Output the [X, Y] coordinate of the center of the cell containing the given text.  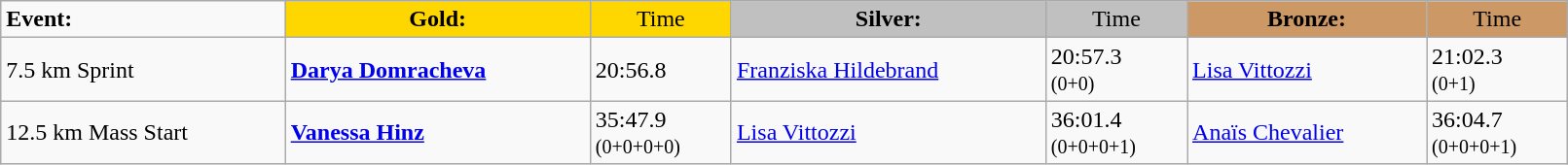
21:02.3(0+1) [1497, 70]
Anaïs Chevalier [1307, 132]
12.5 km Mass Start [143, 132]
Vanessa Hinz [438, 132]
35:47.9(0+0+0+0) [660, 132]
Gold: [438, 19]
20:56.8 [660, 70]
Franziska Hildebrand [888, 70]
Silver: [888, 19]
36:01.4(0+0+0+1) [1115, 132]
Darya Domracheva [438, 70]
20:57.3(0+0) [1115, 70]
7.5 km Sprint [143, 70]
36:04.7(0+0+0+1) [1497, 132]
Event: [143, 19]
Bronze: [1307, 19]
